Extract the (x, y) coordinate from the center of the cell holding the provided text.  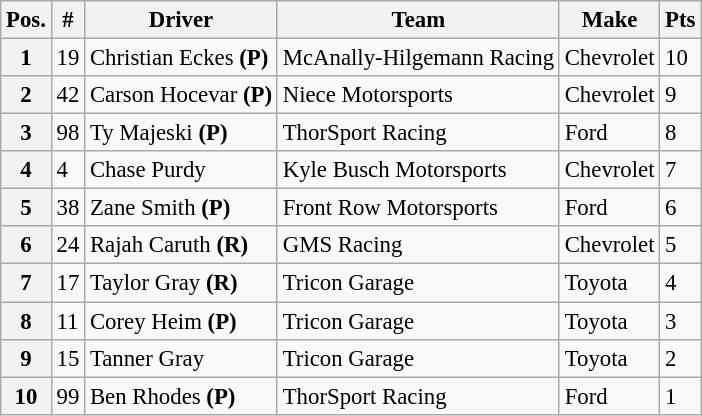
Ty Majeski (P) (182, 133)
Taylor Gray (R) (182, 283)
Corey Heim (P) (182, 321)
19 (68, 58)
24 (68, 245)
McAnally-Hilgemann Racing (418, 58)
Rajah Caruth (R) (182, 245)
Pos. (26, 20)
17 (68, 283)
11 (68, 321)
Ben Rhodes (P) (182, 396)
42 (68, 95)
Zane Smith (P) (182, 208)
Niece Motorsports (418, 95)
99 (68, 396)
Pts (680, 20)
Christian Eckes (P) (182, 58)
Team (418, 20)
15 (68, 358)
# (68, 20)
Front Row Motorsports (418, 208)
Kyle Busch Motorsports (418, 170)
Make (609, 20)
38 (68, 208)
Tanner Gray (182, 358)
Driver (182, 20)
Carson Hocevar (P) (182, 95)
GMS Racing (418, 245)
98 (68, 133)
Chase Purdy (182, 170)
